Capture the cell that displays the provided text and extract its [X, Y] central coordinate. 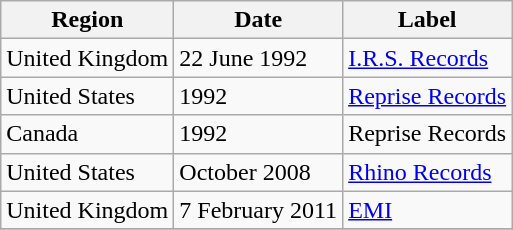
Rhino Records [428, 172]
Date [258, 20]
October 2008 [258, 172]
22 June 1992 [258, 58]
Region [88, 20]
Label [428, 20]
Canada [88, 134]
I.R.S. Records [428, 58]
EMI [428, 210]
7 February 2011 [258, 210]
